Locate the cell with the specified text and output its (x, y) center coordinate. 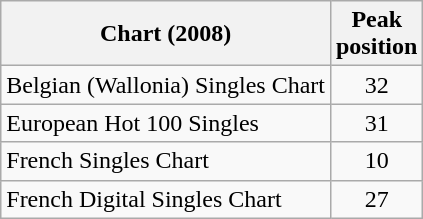
European Hot 100 Singles (166, 123)
31 (376, 123)
French Singles Chart (166, 161)
Belgian (Wallonia) Singles Chart (166, 85)
French Digital Singles Chart (166, 199)
Peakposition (376, 34)
Chart (2008) (166, 34)
10 (376, 161)
27 (376, 199)
32 (376, 85)
